Identify which cell holds the provided text, then report its [X, Y] central coordinate. 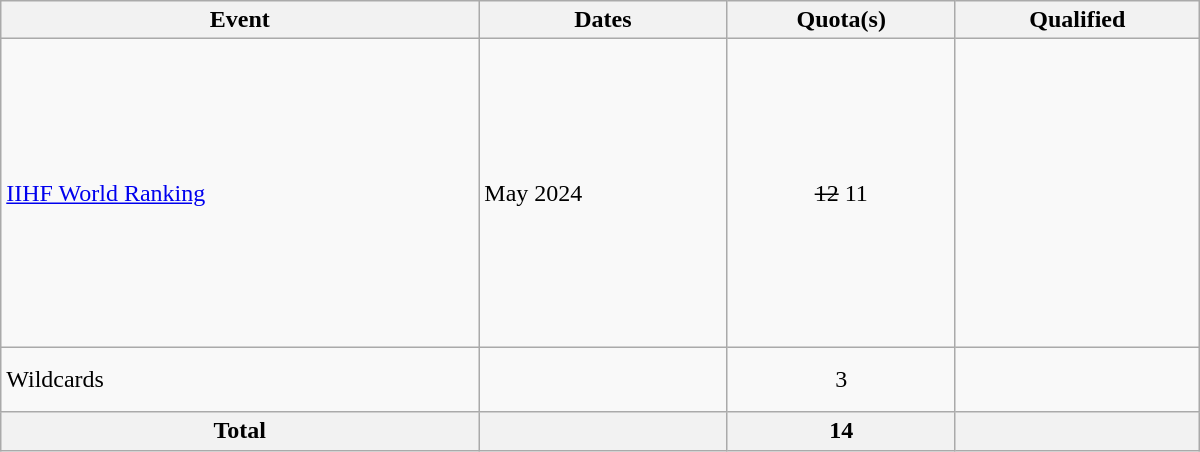
IIHF World Ranking [240, 193]
Quota(s) [842, 20]
Wildcards [240, 380]
Qualified [1077, 20]
Dates [603, 20]
Total [240, 431]
14 [842, 431]
Event [240, 20]
May 2024 [603, 193]
12 11 [842, 193]
3 [842, 380]
